Locate the cell with the specified text and output its (X, Y) center coordinate. 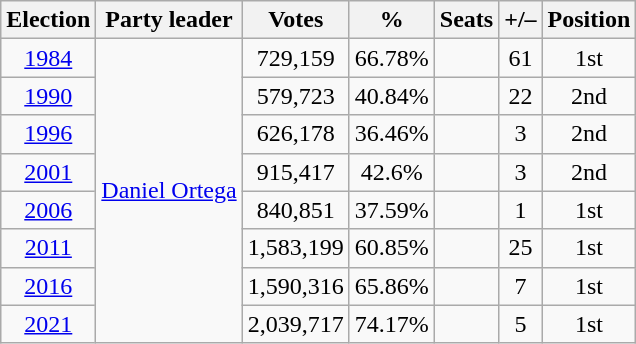
729,159 (296, 58)
22 (520, 96)
25 (520, 248)
1,583,199 (296, 248)
2021 (48, 324)
2016 (48, 286)
37.59% (392, 210)
Election (48, 20)
5 (520, 324)
1 (520, 210)
2011 (48, 248)
840,851 (296, 210)
1984 (48, 58)
60.85% (392, 248)
66.78% (392, 58)
74.17% (392, 324)
1996 (48, 134)
2006 (48, 210)
Party leader (169, 20)
2,039,717 (296, 324)
Seats (466, 20)
1990 (48, 96)
% (392, 20)
40.84% (392, 96)
61 (520, 58)
1,590,316 (296, 286)
42.6% (392, 172)
915,417 (296, 172)
+/– (520, 20)
65.86% (392, 286)
2001 (48, 172)
Position (589, 20)
7 (520, 286)
Daniel Ortega (169, 191)
626,178 (296, 134)
36.46% (392, 134)
579,723 (296, 96)
Votes (296, 20)
